For the text-containing cell, return its midpoint in (x, y) coordinate format. 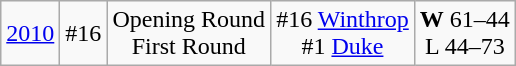
#16 Winthrop#1 Duke (343, 34)
#16 (84, 34)
2010 (30, 34)
W 61–44L 44–73 (464, 34)
Opening RoundFirst Round (189, 34)
